Detect which cell encompasses the target text, then output its (X, Y) center coordinate. 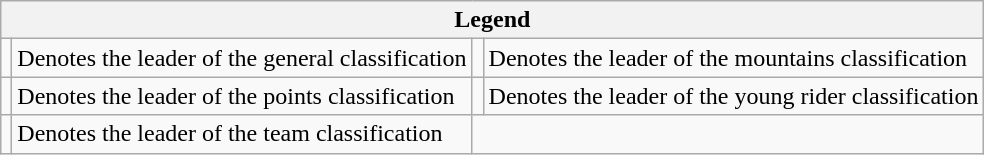
Denotes the leader of the mountains classification (734, 58)
Denotes the leader of the points classification (242, 96)
Legend (492, 20)
Denotes the leader of the team classification (242, 134)
Denotes the leader of the general classification (242, 58)
Denotes the leader of the young rider classification (734, 96)
